Search for the cell housing the specified text and yield its [x, y] center coordinate. 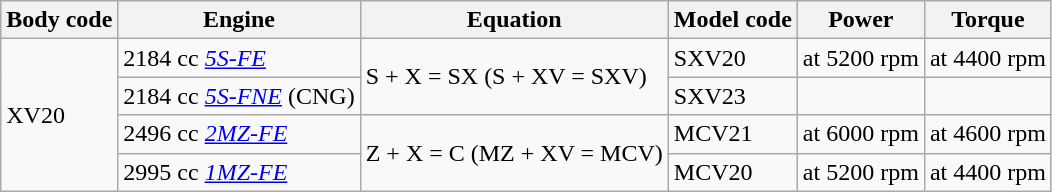
at 6000 rpm [860, 134]
at 4600 rpm [988, 134]
XV20 [60, 115]
Equation [514, 20]
Power [860, 20]
2184 cc 5S-FNE (CNG) [239, 96]
MCV20 [732, 172]
SXV20 [732, 58]
MCV21 [732, 134]
Torque [988, 20]
2995 cc 1MZ-FE [239, 172]
Model code [732, 20]
SXV23 [732, 96]
2184 cc 5S-FE [239, 58]
S + X = SX (S + XV = SXV) [514, 77]
2496 cc 2MZ-FE [239, 134]
Body code [60, 20]
Z + X = C (MZ + XV = MCV) [514, 153]
Engine [239, 20]
